For the text-containing cell, return its midpoint in (X, Y) coordinate format. 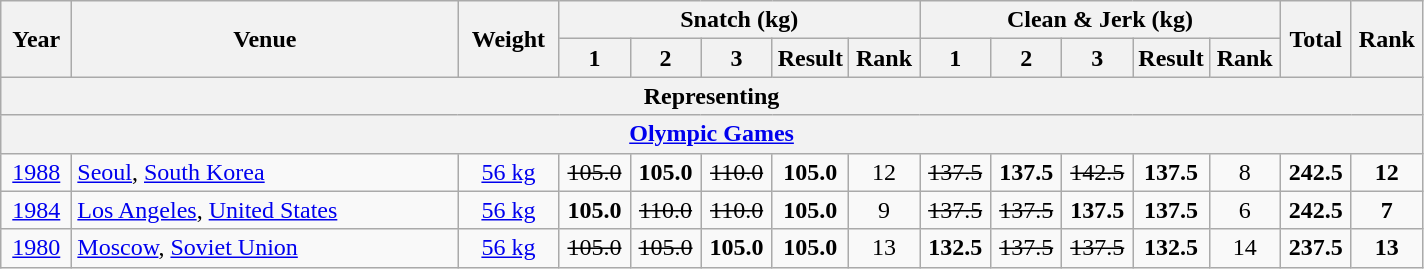
1984 (36, 210)
6 (1244, 210)
7 (1386, 210)
142.5 (1098, 172)
237.5 (1316, 248)
14 (1244, 248)
Seoul, South Korea (265, 172)
1980 (36, 248)
Los Angeles, United States (265, 210)
1988 (36, 172)
Representing (712, 96)
Moscow, Soviet Union (265, 248)
Clean & Jerk (kg) (1100, 20)
Total (1316, 39)
Venue (265, 39)
Snatch (kg) (740, 20)
Olympic Games (712, 134)
9 (884, 210)
Year (36, 39)
Weight (508, 39)
8 (1244, 172)
